Provide the [X, Y] coordinate of the cell's center where the given text is located.  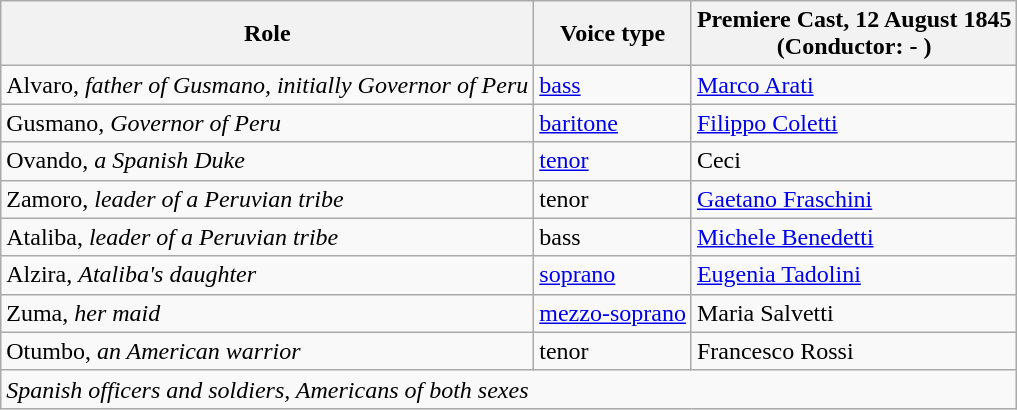
Maria Salvetti [854, 313]
Marco Arati [854, 85]
Francesco Rossi [854, 351]
Alvaro, father of Gusmano, initially Governor of Peru [268, 85]
Eugenia Tadolini [854, 275]
Gaetano Fraschini [854, 199]
Ceci [854, 161]
soprano [613, 275]
Alzira, Ataliba's daughter [268, 275]
Gusmano, Governor of Peru [268, 123]
Ataliba, leader of a Peruvian tribe [268, 237]
Role [268, 34]
Otumbo, an American warrior [268, 351]
baritone [613, 123]
Zuma, her maid [268, 313]
Premiere Cast, 12 August 1845(Conductor: - ) [854, 34]
Filippo Coletti [854, 123]
Voice type [613, 34]
mezzo-soprano [613, 313]
Ovando, a Spanish Duke [268, 161]
Michele Benedetti [854, 237]
Spanish officers and soldiers, Americans of both sexes [509, 389]
Zamoro, leader of a Peruvian tribe [268, 199]
